Return [X, Y] of the center of cell containing provided text 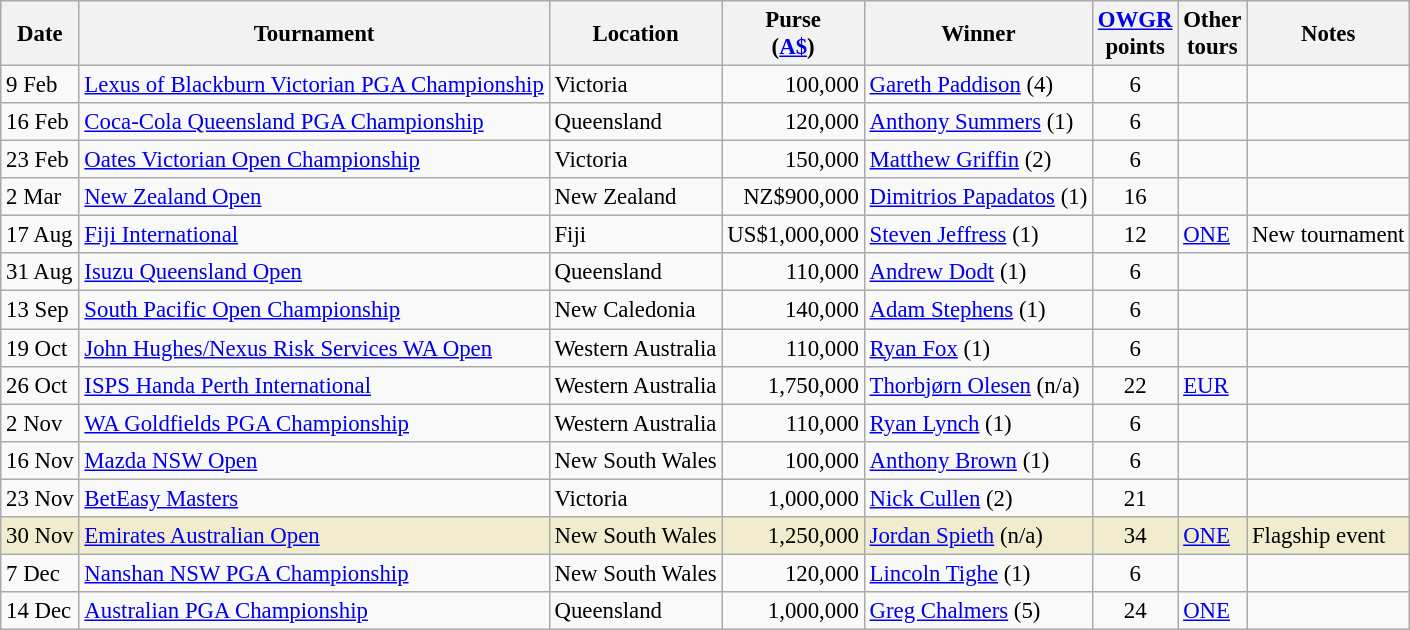
South Pacific Open Championship [314, 310]
Notes [1328, 34]
Gareth Paddison (4) [978, 85]
Matthew Griffin (2) [978, 160]
Location [636, 34]
US$1,000,000 [793, 235]
Ryan Fox (1) [978, 348]
New Zealand Open [314, 197]
24 [1136, 611]
ISPS Handa Perth International [314, 385]
26 Oct [40, 385]
1,250,000 [793, 536]
Adam Stephens (1) [978, 310]
Tournament [314, 34]
New tournament [1328, 235]
Coca-Cola Queensland PGA Championship [314, 122]
Jordan Spieth (n/a) [978, 536]
Oates Victorian Open Championship [314, 160]
7 Dec [40, 573]
12 [1136, 235]
Date [40, 34]
Mazda NSW Open [314, 460]
NZ$900,000 [793, 197]
Fiji [636, 235]
140,000 [793, 310]
13 Sep [40, 310]
Emirates Australian Open [314, 536]
Dimitrios Papadatos (1) [978, 197]
19 Oct [40, 348]
Australian PGA Championship [314, 611]
Nick Cullen (2) [978, 498]
Purse(A$) [793, 34]
9 Feb [40, 85]
23 Feb [40, 160]
16 Feb [40, 122]
30 Nov [40, 536]
Thorbjørn Olesen (n/a) [978, 385]
17 Aug [40, 235]
Ryan Lynch (1) [978, 423]
New Zealand [636, 197]
WA Goldfields PGA Championship [314, 423]
Isuzu Queensland Open [314, 273]
EUR [1212, 385]
23 Nov [40, 498]
Steven Jeffress (1) [978, 235]
22 [1136, 385]
2 Mar [40, 197]
Andrew Dodt (1) [978, 273]
John Hughes/Nexus Risk Services WA Open [314, 348]
Fiji International [314, 235]
34 [1136, 536]
14 Dec [40, 611]
Lexus of Blackburn Victorian PGA Championship [314, 85]
1,750,000 [793, 385]
OWGRpoints [1136, 34]
Othertours [1212, 34]
Nanshan NSW PGA Championship [314, 573]
Flagship event [1328, 536]
Winner [978, 34]
21 [1136, 498]
16 [1136, 197]
BetEasy Masters [314, 498]
New Caledonia [636, 310]
Lincoln Tighe (1) [978, 573]
31 Aug [40, 273]
Greg Chalmers (5) [978, 611]
16 Nov [40, 460]
150,000 [793, 160]
2 Nov [40, 423]
Anthony Summers (1) [978, 122]
Anthony Brown (1) [978, 460]
